Capture the cell that displays the provided text and extract its (x, y) central coordinate. 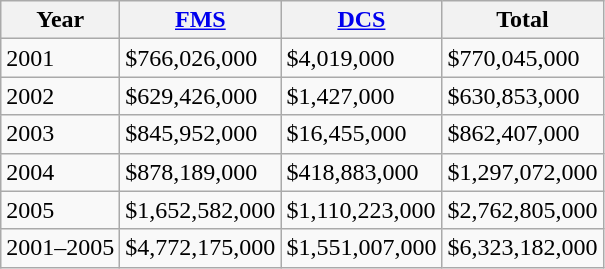
$766,026,000 (200, 58)
$770,045,000 (522, 58)
$2,762,805,000 (522, 210)
2001–2005 (60, 248)
2004 (60, 172)
2001 (60, 58)
2005 (60, 210)
2003 (60, 134)
$16,455,000 (362, 134)
$4,019,000 (362, 58)
$1,110,223,000 (362, 210)
$6,323,182,000 (522, 248)
$630,853,000 (522, 96)
$1,551,007,000 (362, 248)
FMS (200, 20)
$4,772,175,000 (200, 248)
$878,189,000 (200, 172)
$862,407,000 (522, 134)
$1,297,072,000 (522, 172)
Year (60, 20)
$629,426,000 (200, 96)
$418,883,000 (362, 172)
$1,652,582,000 (200, 210)
DCS (362, 20)
2002 (60, 96)
Total (522, 20)
$845,952,000 (200, 134)
$1,427,000 (362, 96)
